Find where the given text appears and provide that cell's center as [X, Y] coordinate. 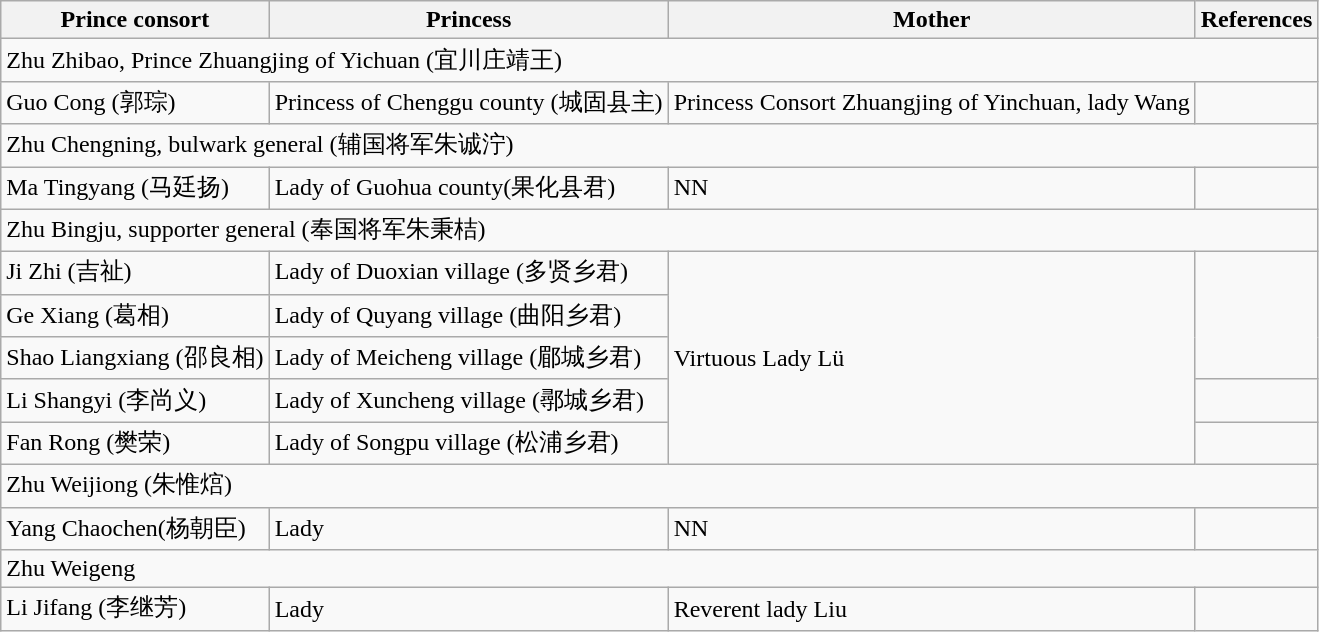
Zhu Weijiong (朱惟熍) [660, 486]
Lady of Quyang village (曲阳乡君) [468, 316]
Lady of Xuncheng village (鄩城乡君) [468, 400]
Princess [468, 20]
Lady of Guohua county(果化县君) [468, 188]
Reverent lady Liu [932, 610]
Shao Liangxiang (邵良相) [135, 358]
Prince consort [135, 20]
Lady of Meicheng village (郿城乡君) [468, 358]
Fan Rong (樊荣) [135, 444]
Lady of Songpu village (松浦乡君) [468, 444]
Yang Chaochen(杨朝臣) [135, 528]
Zhu Bingju, supporter general (奉国将军朱秉桔) [660, 230]
Zhu Chengning, bulwark general (辅国将军朱诚泞) [660, 146]
References [1256, 20]
Ma Tingyang (马廷扬) [135, 188]
Mother [932, 20]
Li Jifang (李继芳) [135, 610]
Lady of Duoxian village (多贤乡君) [468, 274]
Zhu Weigeng [660, 569]
Zhu Zhibao, Prince Zhuangjing of Yichuan (宜川庄靖王) [660, 60]
Princess Consort Zhuangjing of Yinchuan, lady Wang [932, 102]
Guo Cong (郭琮) [135, 102]
Li Shangyi (李尚义) [135, 400]
Virtuous Lady Lü [932, 358]
Princess of Chenggu county (城固县主) [468, 102]
Ji Zhi (吉祉) [135, 274]
Ge Xiang (葛相) [135, 316]
